Capture the cell that displays the provided text and extract its (x, y) central coordinate. 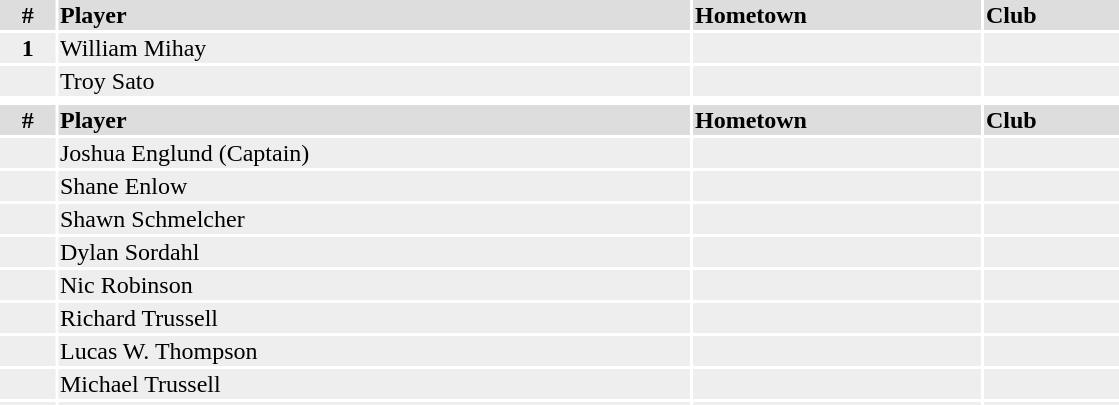
Joshua Englund (Captain) (374, 153)
Nic Robinson (374, 285)
Richard Trussell (374, 318)
William Mihay (374, 48)
Lucas W. Thompson (374, 351)
Shawn Schmelcher (374, 219)
Dylan Sordahl (374, 252)
Shane Enlow (374, 186)
1 (28, 48)
Troy Sato (374, 81)
Michael Trussell (374, 384)
